For the text-containing cell, return its midpoint in [x, y] coordinate format. 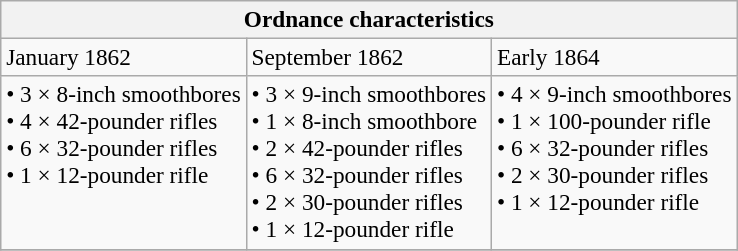
January 1862 [124, 57]
• 3 × 8-inch smoothbores• 4 × 42-pounder rifles• 6 × 32-pounder rifles• 1 × 12-pounder rifle [124, 162]
Ordnance characteristics [369, 19]
• 4 × 9-inch smoothbores• 1 × 100-pounder rifle• 6 × 32-pounder rifles• 2 × 30-pounder rifles• 1 × 12-pounder rifle [614, 162]
• 3 × 9-inch smoothbores• 1 × 8-inch smoothbore• 2 × 42-pounder rifles• 6 × 32-pounder rifles• 2 × 30-pounder rifles• 1 × 12-pounder rifle [368, 162]
September 1862 [368, 57]
Early 1864 [614, 57]
